Determine the [x, y] coordinate at the center of the cell enclosing the given text.  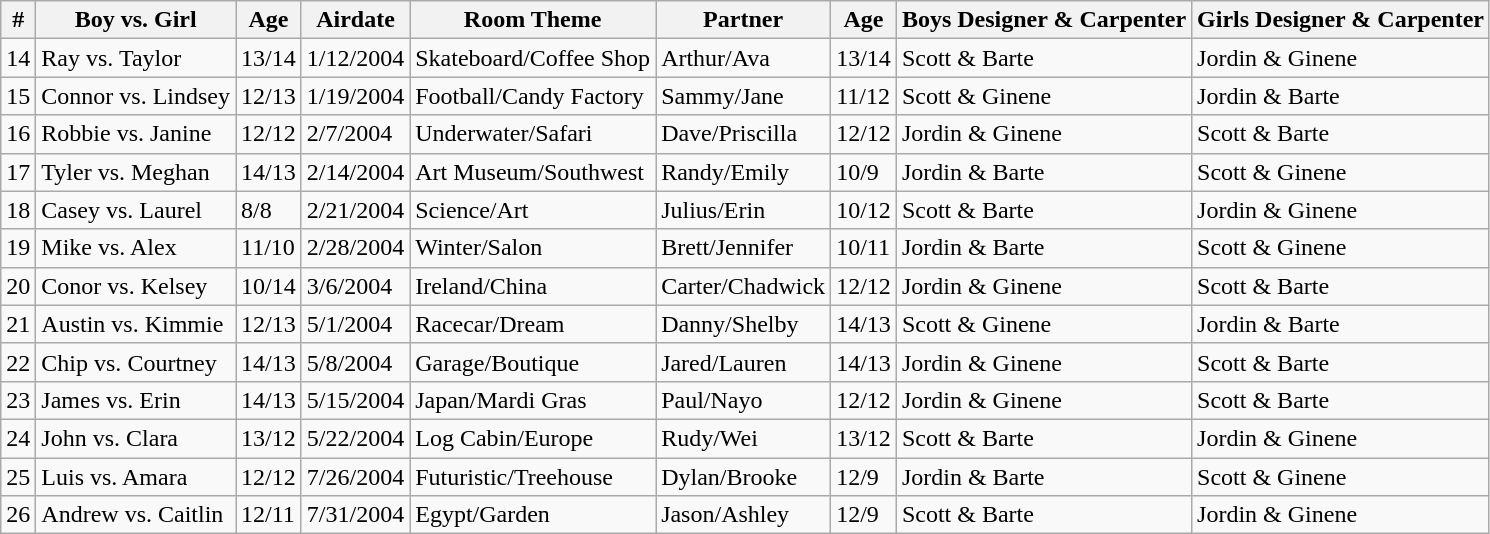
Jason/Ashley [744, 515]
Connor vs. Lindsey [136, 96]
2/14/2004 [355, 172]
1/12/2004 [355, 58]
Brett/Jennifer [744, 248]
Randy/Emily [744, 172]
22 [18, 362]
Science/Art [533, 210]
Danny/Shelby [744, 324]
2/21/2004 [355, 210]
Arthur/Ava [744, 58]
Sammy/Jane [744, 96]
16 [18, 134]
Egypt/Garden [533, 515]
Tyler vs. Meghan [136, 172]
10/11 [864, 248]
5/8/2004 [355, 362]
8/8 [269, 210]
Conor vs. Kelsey [136, 286]
Austin vs. Kimmie [136, 324]
Airdate [355, 20]
Boys Designer & Carpenter [1044, 20]
Carter/Chadwick [744, 286]
Girls Designer & Carpenter [1341, 20]
11/10 [269, 248]
20 [18, 286]
Ireland/China [533, 286]
Luis vs. Amara [136, 477]
Skateboard/Coffee Shop [533, 58]
Julius/Erin [744, 210]
Log Cabin/Europe [533, 438]
19 [18, 248]
1/19/2004 [355, 96]
Underwater/Safari [533, 134]
Football/Candy Factory [533, 96]
Art Museum/Southwest [533, 172]
Racecar/Dream [533, 324]
Japan/Mardi Gras [533, 400]
John vs. Clara [136, 438]
3/6/2004 [355, 286]
Boy vs. Girl [136, 20]
5/15/2004 [355, 400]
23 [18, 400]
2/7/2004 [355, 134]
Rudy/Wei [744, 438]
17 [18, 172]
Mike vs. Alex [136, 248]
12/11 [269, 515]
Futuristic/Treehouse [533, 477]
Jared/Lauren [744, 362]
2/28/2004 [355, 248]
10/12 [864, 210]
Paul/Nayo [744, 400]
7/26/2004 [355, 477]
Winter/Salon [533, 248]
# [18, 20]
15 [18, 96]
Andrew vs. Caitlin [136, 515]
11/12 [864, 96]
Dylan/Brooke [744, 477]
21 [18, 324]
Garage/Boutique [533, 362]
Robbie vs. Janine [136, 134]
24 [18, 438]
25 [18, 477]
Room Theme [533, 20]
5/22/2004 [355, 438]
10/9 [864, 172]
Chip vs. Courtney [136, 362]
5/1/2004 [355, 324]
Ray vs. Taylor [136, 58]
Dave/Priscilla [744, 134]
14 [18, 58]
7/31/2004 [355, 515]
Partner [744, 20]
10/14 [269, 286]
18 [18, 210]
26 [18, 515]
Casey vs. Laurel [136, 210]
James vs. Erin [136, 400]
